Find where the given text appears and provide that cell's center as [x, y] coordinate. 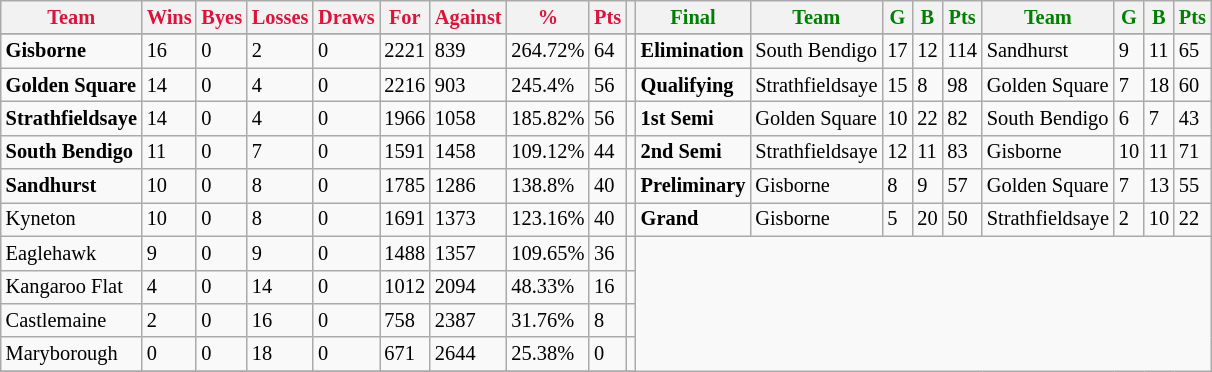
114 [962, 51]
Qualifying [694, 85]
For [405, 17]
Kyneton [72, 219]
Draws [346, 17]
1058 [468, 118]
123.16% [548, 219]
2387 [468, 320]
1012 [405, 287]
1st Semi [694, 118]
Losses [280, 17]
2644 [468, 354]
Grand [694, 219]
Preliminary [694, 186]
% [548, 17]
Final [694, 17]
2216 [405, 85]
1286 [468, 186]
758 [405, 320]
36 [608, 253]
Kangaroo Flat [72, 287]
5 [897, 219]
57 [962, 186]
Elimination [694, 51]
Wins [170, 17]
98 [962, 85]
138.8% [548, 186]
245.4% [548, 85]
25.38% [548, 354]
839 [468, 51]
1458 [468, 152]
Maryborough [72, 354]
44 [608, 152]
1357 [468, 253]
13 [1159, 186]
903 [468, 85]
1785 [405, 186]
185.82% [548, 118]
15 [897, 85]
43 [1192, 118]
109.12% [548, 152]
60 [1192, 85]
64 [608, 51]
Castlemaine [72, 320]
1691 [405, 219]
Against [468, 17]
17 [897, 51]
Byes [221, 17]
20 [927, 219]
1488 [405, 253]
Eaglehawk [72, 253]
109.65% [548, 253]
65 [1192, 51]
2221 [405, 51]
671 [405, 354]
55 [1192, 186]
6 [1129, 118]
83 [962, 152]
264.72% [548, 51]
1966 [405, 118]
71 [1192, 152]
50 [962, 219]
82 [962, 118]
1591 [405, 152]
48.33% [548, 287]
2094 [468, 287]
31.76% [548, 320]
2nd Semi [694, 152]
1373 [468, 219]
